Find where the given text appears and provide that cell's center as [x, y] coordinate. 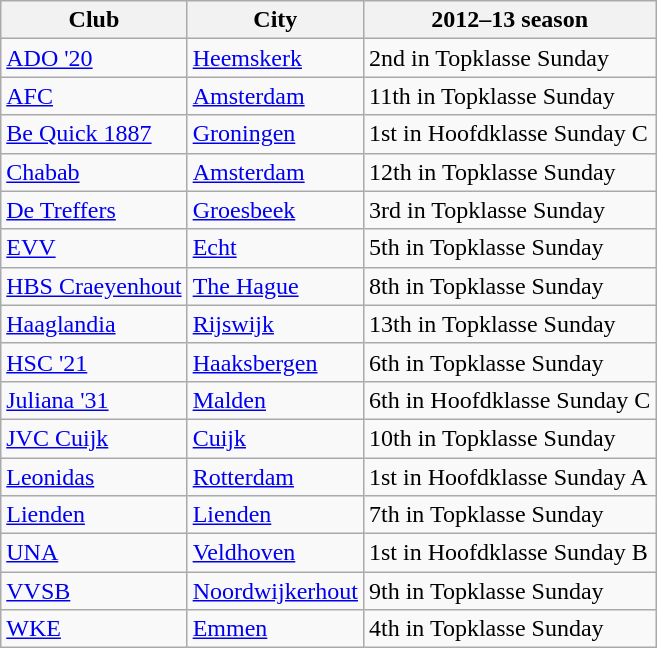
1st in Hoofdklasse Sunday C [509, 134]
12th in Topklasse Sunday [509, 172]
13th in Topklasse Sunday [509, 324]
Haaksbergen [275, 362]
Chabab [94, 172]
8th in Topklasse Sunday [509, 286]
De Treffers [94, 210]
Juliana '31 [94, 400]
11th in Topklasse Sunday [509, 96]
Rotterdam [275, 477]
ADO '20 [94, 58]
City [275, 20]
Be Quick 1887 [94, 134]
Groningen [275, 134]
5th in Topklasse Sunday [509, 248]
AFC [94, 96]
1st in Hoofdklasse Sunday A [509, 477]
EVV [94, 248]
HSC '21 [94, 362]
Emmen [275, 629]
The Hague [275, 286]
6th in Hoofdklasse Sunday C [509, 400]
JVC Cuijk [94, 438]
Cuijk [275, 438]
Veldhoven [275, 553]
10th in Topklasse Sunday [509, 438]
Groesbeek [275, 210]
9th in Topklasse Sunday [509, 591]
Heemskerk [275, 58]
3rd in Topklasse Sunday [509, 210]
UNA [94, 553]
1st in Hoofdklasse Sunday B [509, 553]
Malden [275, 400]
2012–13 season [509, 20]
Leonidas [94, 477]
WKE [94, 629]
7th in Topklasse Sunday [509, 515]
4th in Topklasse Sunday [509, 629]
HBS Craeyenhout [94, 286]
2nd in Topklasse Sunday [509, 58]
6th in Topklasse Sunday [509, 362]
Noordwijkerhout [275, 591]
Rijswijk [275, 324]
VVSB [94, 591]
Club [94, 20]
Echt [275, 248]
Haaglandia [94, 324]
